Scan for the cell matching the given text and deliver its (X, Y) coordinate at center. 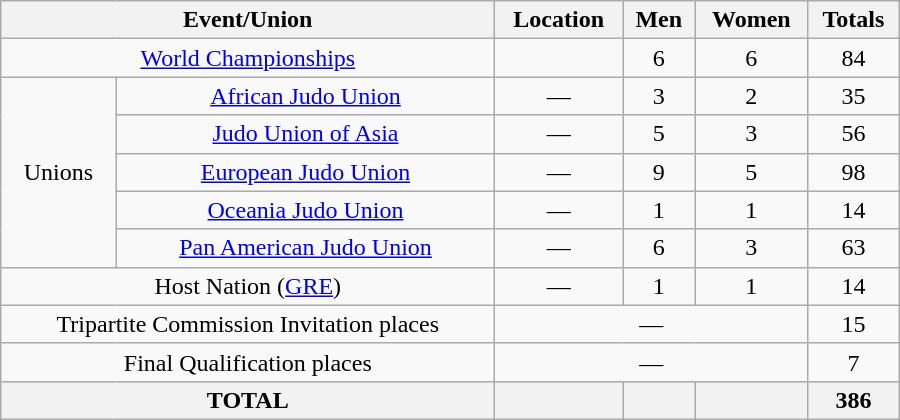
Final Qualification places (248, 362)
2 (752, 96)
35 (854, 96)
Location (559, 20)
9 (659, 172)
World Championships (248, 58)
Judo Union of Asia (306, 134)
TOTAL (248, 400)
Pan American Judo Union (306, 248)
Tripartite Commission Invitation places (248, 324)
7 (854, 362)
Host Nation (GRE) (248, 286)
European Judo Union (306, 172)
African Judo Union (306, 96)
Unions (58, 172)
84 (854, 58)
Event/Union (248, 20)
98 (854, 172)
386 (854, 400)
Women (752, 20)
63 (854, 248)
15 (854, 324)
Totals (854, 20)
Oceania Judo Union (306, 210)
Men (659, 20)
56 (854, 134)
